Detect which cell encompasses the target text, then output its [X, Y] center coordinate. 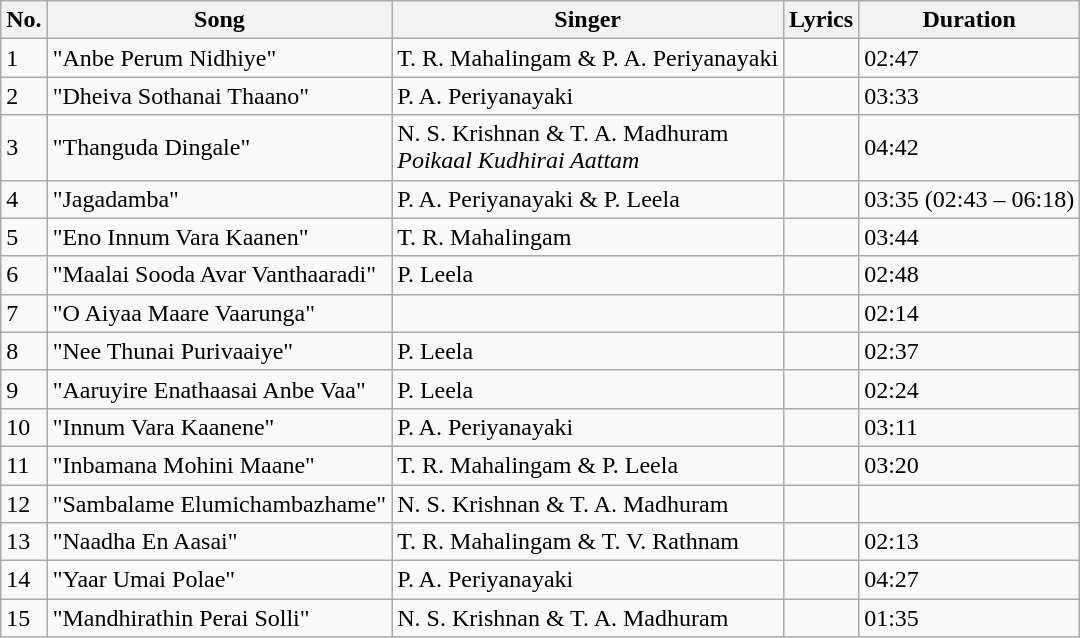
No. [24, 20]
04:42 [970, 148]
T. R. Mahalingam & T. V. Rathnam [588, 542]
2 [24, 96]
"O Aiyaa Maare Vaarunga" [220, 313]
"Yaar Umai Polae" [220, 580]
"Anbe Perum Nidhiye" [220, 58]
03:44 [970, 237]
Song [220, 20]
02:24 [970, 389]
P. A. Periyanayaki & P. Leela [588, 199]
N. S. Krishnan & T. A. MadhuramPoikaal Kudhirai Aattam [588, 148]
8 [24, 351]
"Nee Thunai Purivaaiye" [220, 351]
"Thanguda Dingale" [220, 148]
6 [24, 275]
7 [24, 313]
3 [24, 148]
11 [24, 465]
1 [24, 58]
"Innum Vara Kaanene" [220, 427]
T. R. Mahalingam & P. Leela [588, 465]
5 [24, 237]
"Inbamana Mohini Maane" [220, 465]
02:48 [970, 275]
Duration [970, 20]
03:11 [970, 427]
14 [24, 580]
02:14 [970, 313]
03:35 (02:43 – 06:18) [970, 199]
"Maalai Sooda Avar Vanthaaradi" [220, 275]
10 [24, 427]
15 [24, 618]
"Aaruyire Enathaasai Anbe Vaa" [220, 389]
"Naadha En Aasai" [220, 542]
02:47 [970, 58]
"Dheiva Sothanai Thaano" [220, 96]
Singer [588, 20]
03:33 [970, 96]
12 [24, 503]
"Jagadamba" [220, 199]
02:37 [970, 351]
T. R. Mahalingam [588, 237]
03:20 [970, 465]
"Mandhirathin Perai Solli" [220, 618]
01:35 [970, 618]
4 [24, 199]
04:27 [970, 580]
13 [24, 542]
"Eno Innum Vara Kaanen" [220, 237]
T. R. Mahalingam & P. A. Periyanayaki [588, 58]
Lyrics [822, 20]
"Sambalame Elumichambazhame" [220, 503]
9 [24, 389]
02:13 [970, 542]
